Provide the [x, y] coordinate of the cell's center where the given text is located.  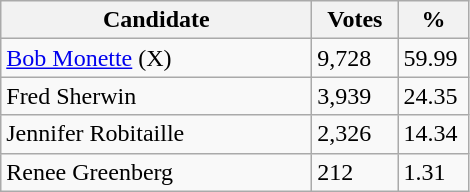
1.31 [434, 172]
Renee Greenberg [156, 172]
24.35 [434, 96]
212 [355, 172]
2,326 [355, 134]
3,939 [355, 96]
Jennifer Robitaille [156, 134]
9,728 [355, 58]
Bob Monette (X) [156, 58]
Candidate [156, 20]
59.99 [434, 58]
% [434, 20]
14.34 [434, 134]
Votes [355, 20]
Fred Sherwin [156, 96]
